Detect which cell encompasses the target text, then output its (x, y) center coordinate. 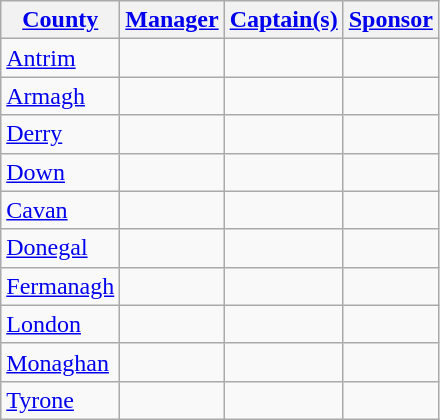
Cavan (60, 210)
Fermanagh (60, 286)
London (60, 324)
County (60, 20)
Donegal (60, 248)
Manager (172, 20)
Captain(s) (284, 20)
Sponsor (390, 20)
Down (60, 172)
Monaghan (60, 362)
Armagh (60, 96)
Tyrone (60, 400)
Antrim (60, 58)
Derry (60, 134)
